Determine the (X, Y) coordinate at the center of the cell enclosing the given text.  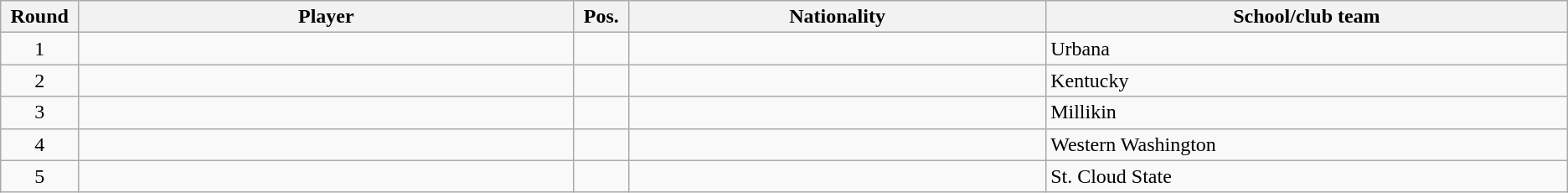
Millikin (1307, 112)
Round (40, 17)
1 (40, 49)
2 (40, 81)
3 (40, 112)
Nationality (838, 17)
Player (327, 17)
School/club team (1307, 17)
Western Washington (1307, 144)
5 (40, 176)
Kentucky (1307, 81)
Urbana (1307, 49)
Pos. (601, 17)
St. Cloud State (1307, 176)
4 (40, 144)
